For the text-containing cell, return its midpoint in (x, y) coordinate format. 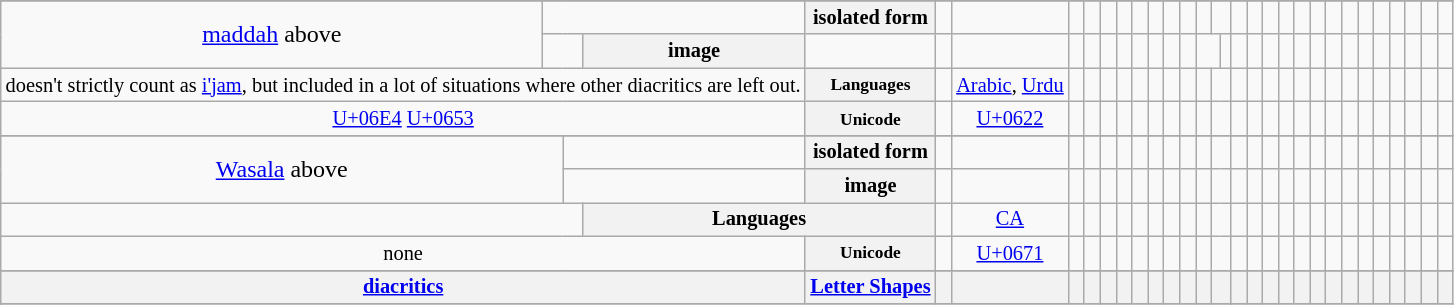
Wasala above (282, 168)
CA (1010, 220)
maddah above (272, 34)
Arabic, Urdu (1010, 85)
U+06E4 U+0653 (404, 119)
diacritics (404, 287)
doesn't strictly count as i'jam, but included in a lot of situations where other diacritics are left out. (404, 85)
none (404, 253)
U+0671 (1010, 253)
U+0622 (1010, 119)
Letter Shapes (870, 287)
